From the cell containing the given text, extract its center point as [x, y] coordinate. 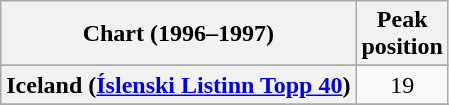
Iceland (Íslenski Listinn Topp 40) [178, 85]
Chart (1996–1997) [178, 34]
19 [402, 85]
Peakposition [402, 34]
